Find where the given text appears and provide that cell's center as (X, Y) coordinate. 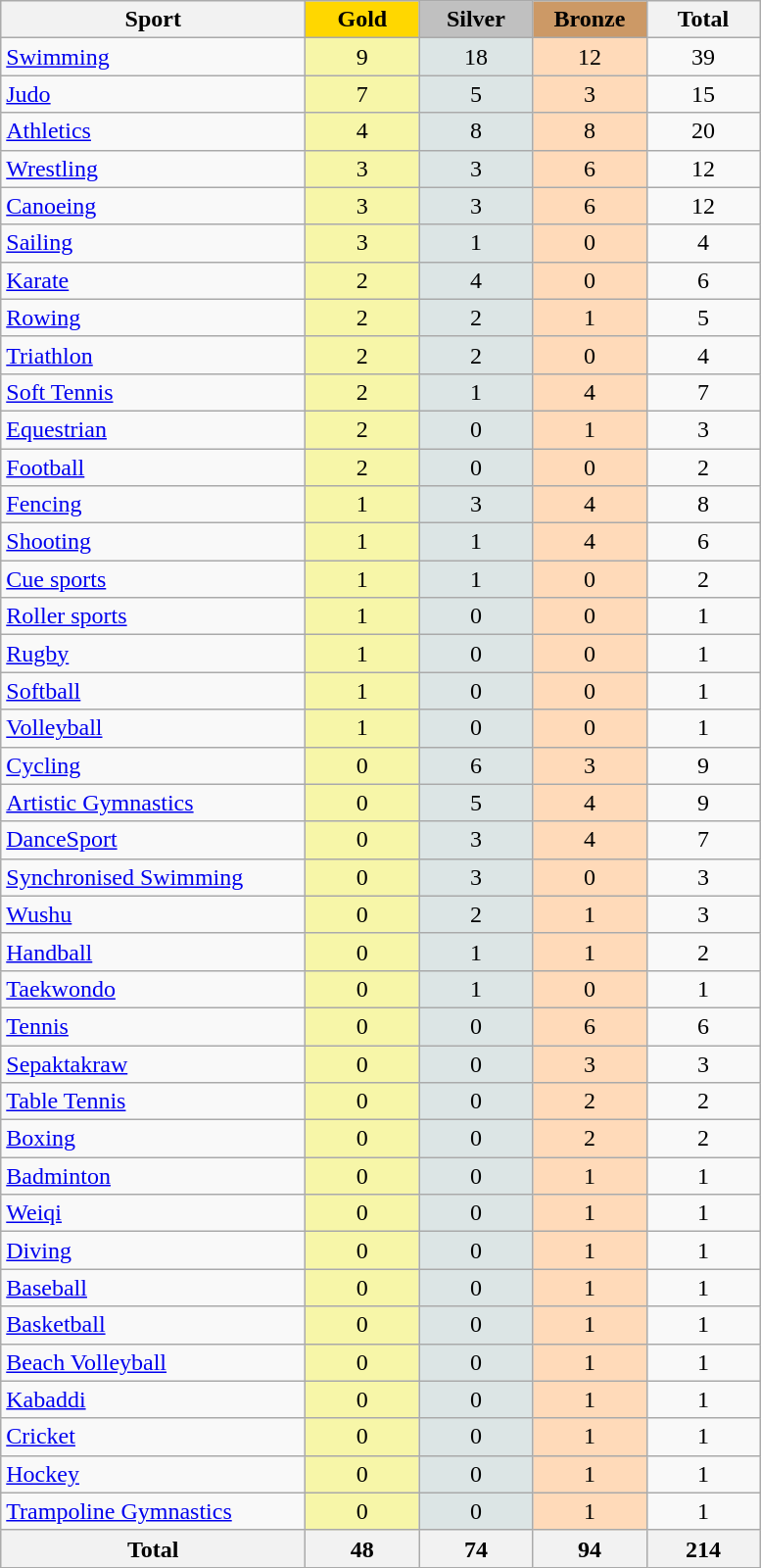
Beach Volleyball (153, 1362)
Table Tennis (153, 1102)
39 (703, 57)
Silver (476, 20)
Sport (153, 20)
Badminton (153, 1176)
Sepaktakraw (153, 1063)
Volleyball (153, 728)
Athletics (153, 131)
Trampoline Gymnastics (153, 1511)
Wrestling (153, 169)
Swimming (153, 57)
Cue sports (153, 579)
Hockey (153, 1474)
20 (703, 131)
Judo (153, 94)
Gold (362, 20)
Triathlon (153, 355)
Softball (153, 691)
Soft Tennis (153, 392)
Weiqi (153, 1213)
Tennis (153, 1026)
214 (703, 1548)
Taekwondo (153, 989)
Kabaddi (153, 1399)
Boxing (153, 1139)
Cricket (153, 1437)
Synchronised Swimming (153, 877)
Baseball (153, 1288)
Karate (153, 280)
Wushu (153, 914)
Artistic Gymnastics (153, 803)
Rowing (153, 318)
Cycling (153, 765)
Rugby (153, 654)
Handball (153, 952)
Equestrian (153, 429)
Fencing (153, 505)
Roller sports (153, 616)
15 (703, 94)
Football (153, 467)
74 (476, 1548)
Bronze (590, 20)
18 (476, 57)
Diving (153, 1250)
Sailing (153, 243)
48 (362, 1548)
94 (590, 1548)
DanceSport (153, 840)
Shooting (153, 542)
Canoeing (153, 206)
Basketball (153, 1325)
